Determine the (x, y) coordinate at the center of the cell enclosing the given text.  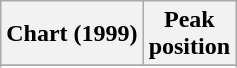
Peakposition (189, 34)
Chart (1999) (72, 34)
